Identify which cell holds the provided text, then report its [X, Y] central coordinate. 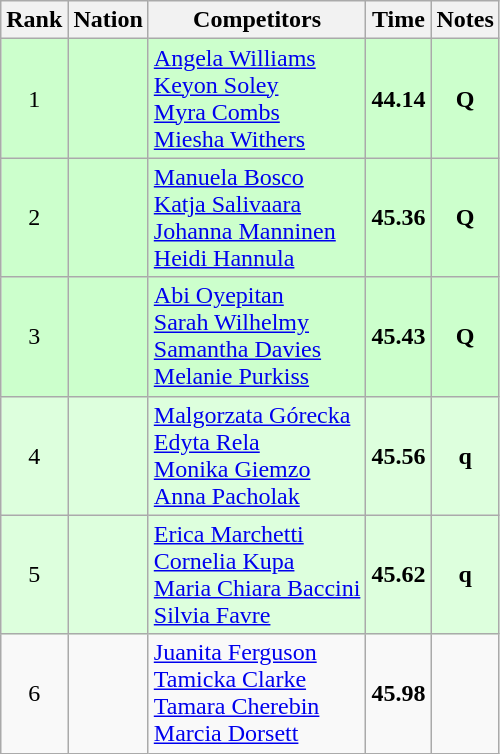
45.62 [398, 574]
45.56 [398, 456]
Competitors [257, 20]
5 [34, 574]
3 [34, 336]
Time [398, 20]
Manuela BoscoKatja SalivaaraJohanna ManninenHeidi Hannula [257, 218]
Malgorzata GóreckaEdyta RelaMonika GiemzoAnna Pacholak [257, 456]
2 [34, 218]
45.36 [398, 218]
Abi OyepitanSarah WilhelmySamantha DaviesMelanie Purkiss [257, 336]
6 [34, 694]
Juanita FergusonTamicka ClarkeTamara CherebinMarcia Dorsett [257, 694]
Erica MarchettiCornelia KupaMaria Chiara BacciniSilvia Favre [257, 574]
45.43 [398, 336]
Notes [465, 20]
45.98 [398, 694]
1 [34, 98]
4 [34, 456]
Angela WilliamsKeyon SoleyMyra CombsMiesha Withers [257, 98]
44.14 [398, 98]
Nation [108, 20]
Rank [34, 20]
